From the cell containing the given text, extract its center point as [X, Y] coordinate. 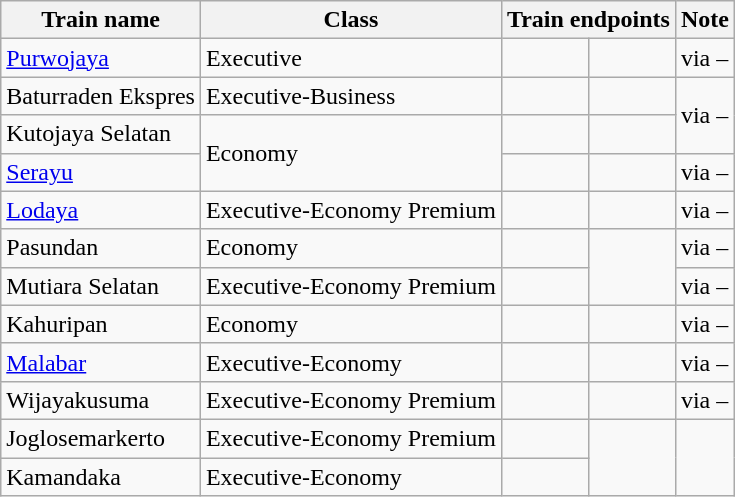
Serayu [101, 172]
Note [704, 20]
Kutojaya Selatan [101, 134]
Executive [350, 58]
Executive-Business [350, 96]
Train endpoints [588, 20]
Joglosemarkerto [101, 438]
Wijayakusuma [101, 400]
Class [350, 20]
Train name [101, 20]
Baturraden Ekspres [101, 96]
Malabar [101, 362]
Purwojaya [101, 58]
Pasundan [101, 248]
Lodaya [101, 210]
Kahuripan [101, 324]
Mutiara Selatan [101, 286]
Kamandaka [101, 477]
